Output the [X, Y] coordinate of the center of the cell containing the given text.  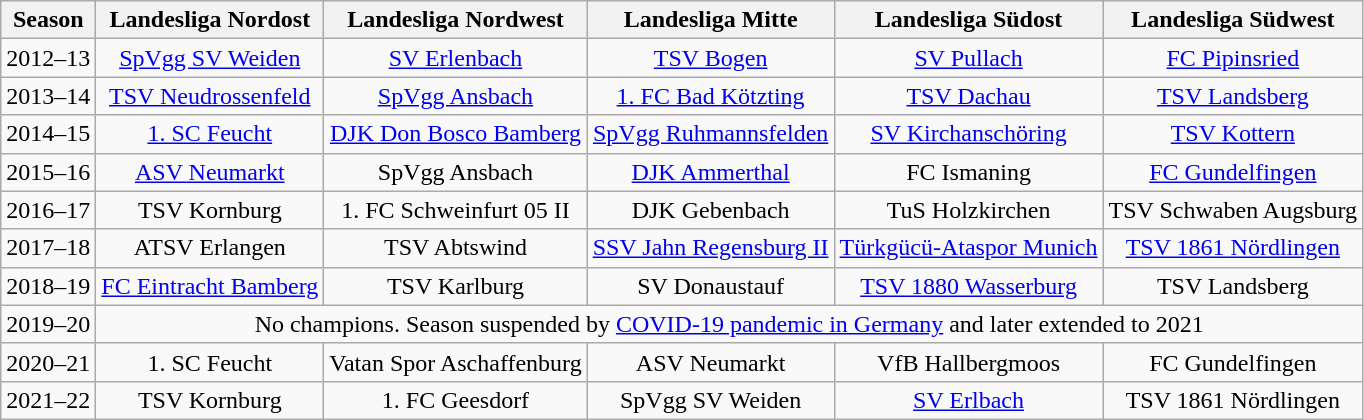
Landesliga Südwest [1233, 20]
ATSV Erlangen [210, 248]
2014–15 [48, 134]
DJK Ammerthal [710, 172]
Landesliga Südost [968, 20]
Vatan Spor Aschaffenburg [456, 362]
SpVgg Ruhmannsfelden [710, 134]
TSV Karlburg [456, 286]
TSV Schwaben Augsburg [1233, 210]
No champions. Season suspended by COVID-19 pandemic in Germany and later extended to 2021 [730, 324]
2012–13 [48, 58]
2017–18 [48, 248]
2020–21 [48, 362]
SV Donaustauf [710, 286]
TSV 1880 Wasserburg [968, 286]
1. FC Geesdorf [456, 400]
TSV Dachau [968, 96]
TuS Holzkirchen [968, 210]
FC Pipinsried [1233, 58]
TSV Kottern [1233, 134]
2018–19 [48, 286]
SSV Jahn Regensburg II [710, 248]
Season [48, 20]
FC Ismaning [968, 172]
DJK Gebenbach [710, 210]
2015–16 [48, 172]
Türkgücü-Ataspor Munich [968, 248]
Landesliga Nordost [210, 20]
FC Eintracht Bamberg [210, 286]
1. FC Schweinfurt 05 II [456, 210]
SV Erlenbach [456, 58]
2013–14 [48, 96]
SV Kirchanschöring [968, 134]
2021–22 [48, 400]
SV Erlbach [968, 400]
Landesliga Mitte [710, 20]
Landesliga Nordwest [456, 20]
2019–20 [48, 324]
2016–17 [48, 210]
DJK Don Bosco Bamberg [456, 134]
1. FC Bad Kötzting [710, 96]
VfB Hallbergmoos [968, 362]
TSV Abtswind [456, 248]
TSV Neudrossenfeld [210, 96]
SV Pullach [968, 58]
TSV Bogen [710, 58]
